Return (X, Y) of the center of cell containing provided text 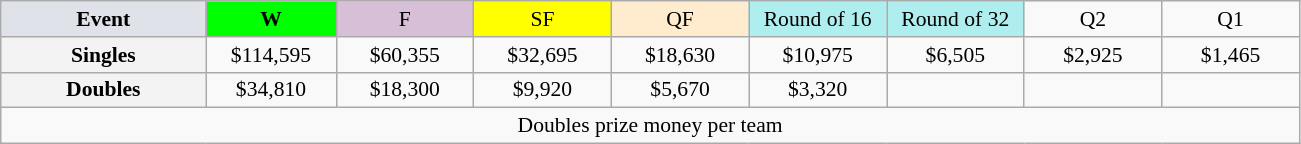
$32,695 (543, 55)
W (271, 19)
$1,465 (1231, 55)
Q1 (1231, 19)
$18,630 (680, 55)
$18,300 (405, 90)
Round of 32 (955, 19)
Singles (104, 55)
$10,975 (818, 55)
$9,920 (543, 90)
QF (680, 19)
F (405, 19)
Doubles prize money per team (650, 126)
Event (104, 19)
$3,320 (818, 90)
$34,810 (271, 90)
Q2 (1093, 19)
$114,595 (271, 55)
$5,670 (680, 90)
Round of 16 (818, 19)
$6,505 (955, 55)
$60,355 (405, 55)
SF (543, 19)
Doubles (104, 90)
$2,925 (1093, 55)
